Detect which cell encompasses the target text, then output its [x, y] center coordinate. 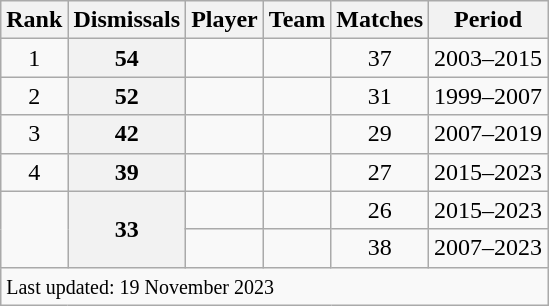
38 [380, 248]
1999–2007 [488, 96]
2003–2015 [488, 58]
Dismissals [127, 20]
2007–2023 [488, 248]
54 [127, 58]
Matches [380, 20]
52 [127, 96]
Rank [34, 20]
Player [225, 20]
37 [380, 58]
Last updated: 19 November 2023 [274, 286]
2 [34, 96]
4 [34, 172]
Period [488, 20]
3 [34, 134]
31 [380, 96]
1 [34, 58]
39 [127, 172]
33 [127, 229]
27 [380, 172]
42 [127, 134]
Team [297, 20]
2007–2019 [488, 134]
26 [380, 210]
29 [380, 134]
